Identify which cell holds the provided text, then report its [x, y] central coordinate. 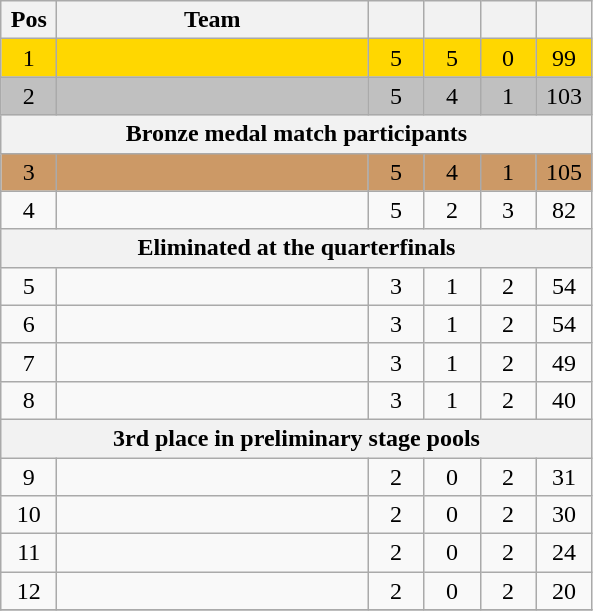
9 [29, 477]
10 [29, 515]
11 [29, 553]
31 [564, 477]
99 [564, 58]
3rd place in preliminary stage pools [296, 438]
Eliminated at the quarterfinals [296, 248]
Bronze medal match participants [296, 134]
49 [564, 362]
24 [564, 553]
30 [564, 515]
6 [29, 324]
105 [564, 172]
7 [29, 362]
Team [212, 20]
12 [29, 591]
103 [564, 96]
Pos [29, 20]
40 [564, 400]
82 [564, 210]
8 [29, 400]
20 [564, 591]
